Output the (x, y) coordinate of the center of the cell containing the given text.  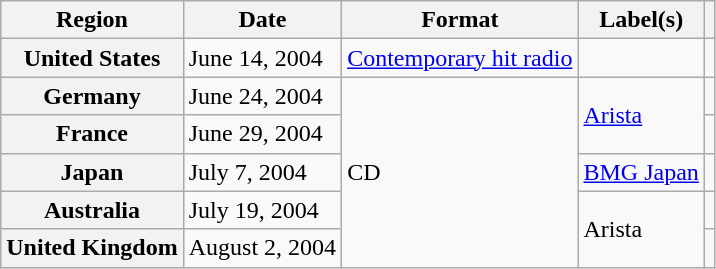
June 29, 2004 (262, 134)
July 19, 2004 (262, 210)
June 24, 2004 (262, 96)
CD (460, 172)
Contemporary hit radio (460, 58)
Australia (92, 210)
France (92, 134)
Date (262, 20)
Region (92, 20)
United Kingdom (92, 248)
Label(s) (641, 20)
Germany (92, 96)
July 7, 2004 (262, 172)
United States (92, 58)
Format (460, 20)
June 14, 2004 (262, 58)
Japan (92, 172)
August 2, 2004 (262, 248)
BMG Japan (641, 172)
